Capture the cell that displays the provided text and extract its [x, y] central coordinate. 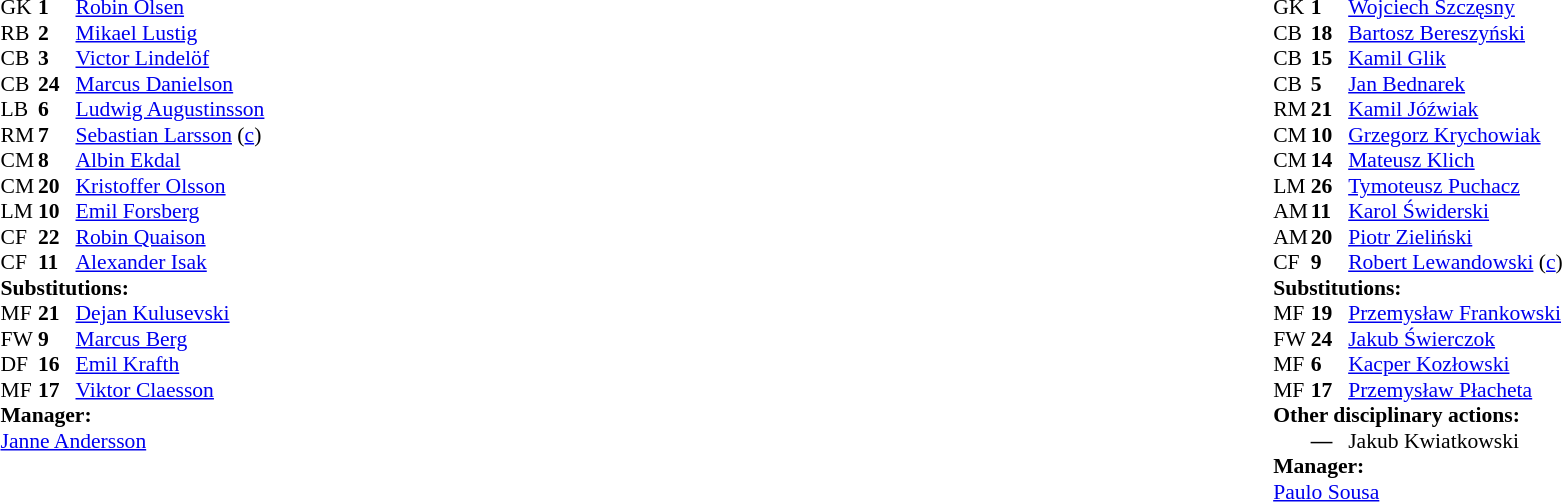
DF [19, 365]
— [1330, 441]
14 [1330, 161]
Victor Lindelöf [170, 59]
19 [1330, 313]
Sebastian Larsson (c) [170, 135]
Robin Quaison [170, 237]
26 [1330, 186]
Emil Forsberg [170, 211]
Alexander Isak [170, 263]
Albin Ekdal [170, 161]
Kristoffer Olsson [170, 186]
18 [1330, 33]
7 [57, 135]
Janne Andersson [132, 441]
LB [19, 109]
5 [1330, 84]
Manager: [132, 415]
8 [57, 161]
22 [57, 237]
Mikael Lustig [170, 33]
Substitutions: [132, 288]
15 [1330, 59]
2 [57, 33]
Dejan Kulusevski [170, 313]
Marcus Berg [170, 339]
Emil Krafth [170, 365]
Viktor Claesson [170, 390]
3 [57, 59]
Marcus Danielson [170, 84]
16 [57, 365]
Ludwig Augustinsson [170, 109]
RB [19, 33]
